From the cell containing the given text, extract its center point as (X, Y) coordinate. 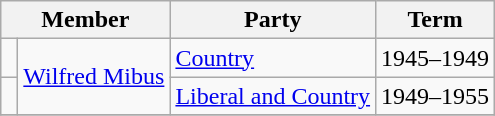
1949–1955 (436, 96)
Wilfred Mibus (94, 77)
1945–1949 (436, 58)
Term (436, 20)
Party (273, 20)
Country (273, 58)
Liberal and Country (273, 96)
Member (86, 20)
